Return (x, y) of the center of cell containing provided text 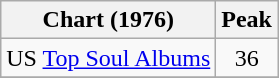
Peak (247, 20)
Chart (1976) (108, 20)
36 (247, 58)
US Top Soul Albums (108, 58)
